Find where the given text appears and provide that cell's center as [X, Y] coordinate. 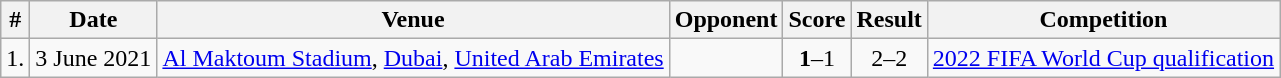
2–2 [889, 58]
Date [94, 20]
Venue [413, 20]
# [16, 20]
1–1 [817, 58]
Score [817, 20]
Result [889, 20]
3 June 2021 [94, 58]
Al Maktoum Stadium, Dubai, United Arab Emirates [413, 58]
1. [16, 58]
Competition [1103, 20]
Opponent [726, 20]
2022 FIFA World Cup qualification [1103, 58]
